Find where the given text appears and provide that cell's center as [x, y] coordinate. 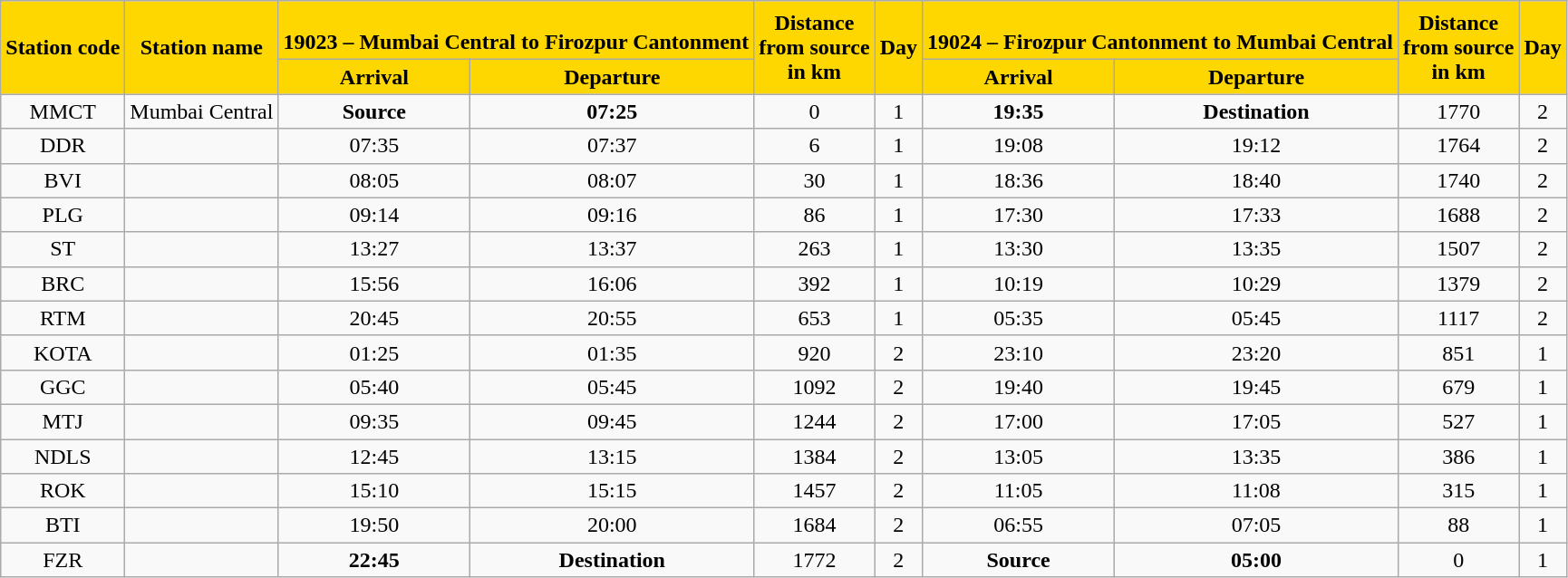
GGC [63, 387]
19:45 [1256, 387]
ROK [63, 491]
19:40 [1019, 387]
ST [63, 249]
1772 [814, 560]
11:05 [1019, 491]
17:30 [1019, 215]
19:08 [1019, 146]
15:15 [613, 491]
09:16 [613, 215]
19:12 [1256, 146]
05:40 [374, 387]
13:05 [1019, 456]
1117 [1457, 318]
1684 [814, 525]
88 [1457, 525]
05:00 [1256, 560]
17:33 [1256, 215]
851 [1457, 352]
1244 [814, 421]
20:55 [613, 318]
BTI [63, 525]
08:07 [613, 180]
PLG [63, 215]
15:56 [374, 284]
DDR [63, 146]
23:10 [1019, 352]
386 [1457, 456]
01:35 [613, 352]
13:27 [374, 249]
392 [814, 284]
07:37 [613, 146]
1379 [1457, 284]
05:35 [1019, 318]
653 [814, 318]
1740 [1457, 180]
07:25 [613, 111]
19:50 [374, 525]
MTJ [63, 421]
16:06 [613, 284]
09:14 [374, 215]
1688 [1457, 215]
20:00 [613, 525]
09:45 [613, 421]
19023 – Mumbai Central to Firozpur Cantonment [517, 31]
10:29 [1256, 284]
13:15 [613, 456]
263 [814, 249]
679 [1457, 387]
13:37 [613, 249]
KOTA [63, 352]
13:30 [1019, 249]
18:36 [1019, 180]
22:45 [374, 560]
1507 [1457, 249]
527 [1457, 421]
1092 [814, 387]
BRC [63, 284]
1457 [814, 491]
01:25 [374, 352]
09:35 [374, 421]
07:05 [1256, 525]
07:35 [374, 146]
11:08 [1256, 491]
NDLS [63, 456]
20:45 [374, 318]
FZR [63, 560]
15:10 [374, 491]
06:55 [1019, 525]
19024 – Firozpur Cantonment to Mumbai Central [1160, 31]
17:00 [1019, 421]
Station name [201, 47]
1384 [814, 456]
19:35 [1019, 111]
6 [814, 146]
Mumbai Central [201, 111]
315 [1457, 491]
12:45 [374, 456]
1770 [1457, 111]
RTM [63, 318]
23:20 [1256, 352]
Station code [63, 47]
86 [814, 215]
MMCT [63, 111]
17:05 [1256, 421]
920 [814, 352]
BVI [63, 180]
30 [814, 180]
08:05 [374, 180]
10:19 [1019, 284]
1764 [1457, 146]
18:40 [1256, 180]
